Pinpoint the cell where the given text exists, returning its [x, y] midpoint coordinate. 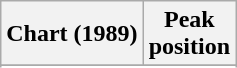
Peakposition [189, 34]
Chart (1989) [72, 34]
